Provide the [x, y] coordinate of the cell's center where the given text is located.  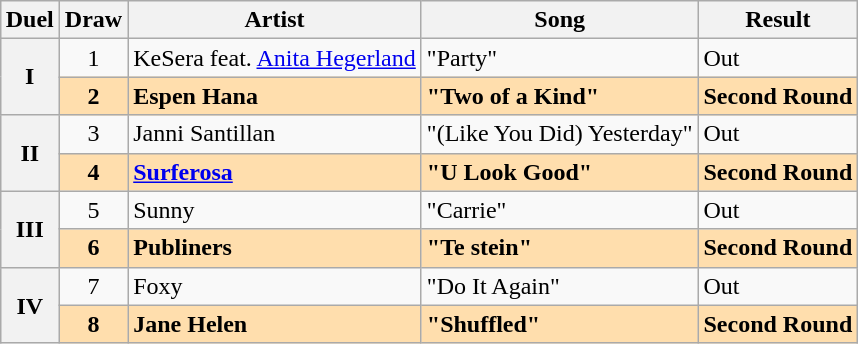
1 [93, 58]
Duel [30, 20]
Sunny [275, 210]
"(Like You Did) Yesterday" [560, 134]
KeSera feat. Anita Hegerland [275, 58]
Espen Hana [275, 96]
2 [93, 96]
"Two of a Kind" [560, 96]
5 [93, 210]
Publiners [275, 248]
6 [93, 248]
Surferosa [275, 172]
I [30, 77]
"Shuffled" [560, 324]
8 [93, 324]
Jane Helen [275, 324]
Result [778, 20]
"Party" [560, 58]
II [30, 153]
"U Look Good" [560, 172]
Song [560, 20]
Foxy [275, 286]
Janni Santillan [275, 134]
"Do It Again" [560, 286]
IV [30, 305]
7 [93, 286]
"Carrie" [560, 210]
4 [93, 172]
Artist [275, 20]
"Te stein" [560, 248]
Draw [93, 20]
3 [93, 134]
III [30, 229]
